Determine the (x, y) coordinate at the center of the cell enclosing the given text.  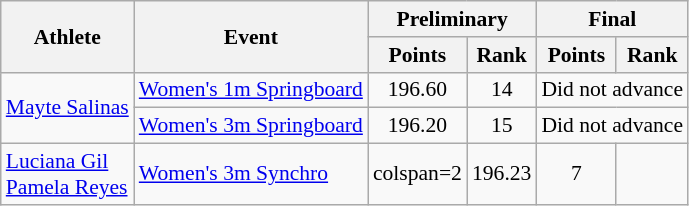
Women's 3m Synchro (251, 174)
Preliminary (452, 19)
Athlete (68, 36)
15 (502, 126)
Mayte Salinas (68, 108)
Luciana GilPamela Reyes (68, 174)
14 (502, 90)
Women's 3m Springboard (251, 126)
196.20 (418, 126)
196.23 (502, 174)
7 (576, 174)
Event (251, 36)
Women's 1m Springboard (251, 90)
196.60 (418, 90)
Final (612, 19)
colspan=2 (418, 174)
